Determine the [x, y] coordinate at the center of the cell enclosing the given text.  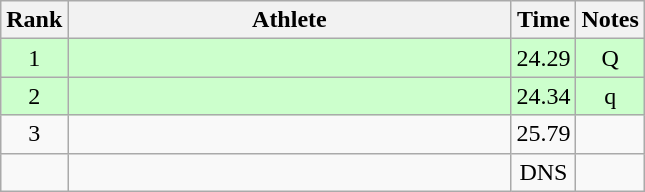
q [610, 96]
24.29 [544, 58]
3 [34, 134]
24.34 [544, 96]
25.79 [544, 134]
Notes [610, 20]
Rank [34, 20]
Q [610, 58]
Time [544, 20]
Athlete [290, 20]
DNS [544, 172]
1 [34, 58]
2 [34, 96]
